Provide the (x, y) coordinate of the cell's center where the given text is located.  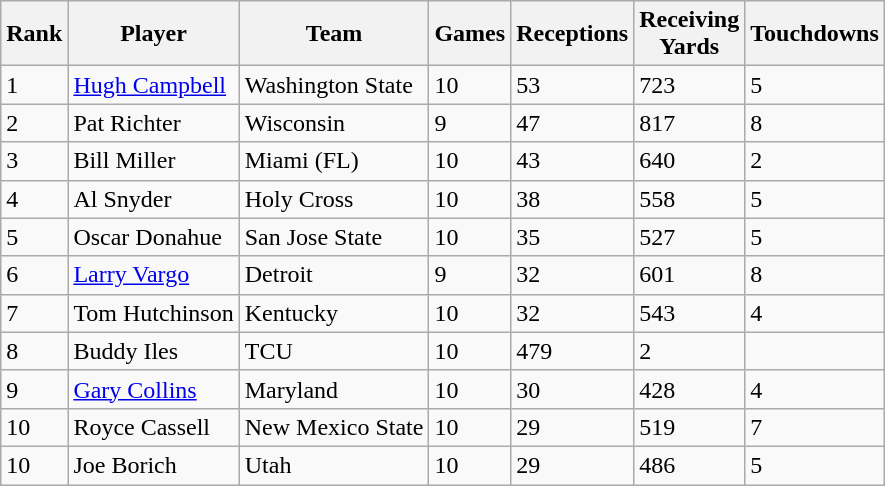
Touchdowns (815, 34)
New Mexico State (334, 427)
San Jose State (334, 237)
ReceivingYards (690, 34)
558 (690, 199)
Royce Cassell (154, 427)
Holy Cross (334, 199)
30 (572, 389)
428 (690, 389)
Bill Miller (154, 161)
Player (154, 34)
47 (572, 123)
Utah (334, 465)
Team (334, 34)
Receptions (572, 34)
Oscar Donahue (154, 237)
Wisconsin (334, 123)
35 (572, 237)
43 (572, 161)
Joe Borich (154, 465)
38 (572, 199)
Kentucky (334, 313)
Pat Richter (154, 123)
Washington State (334, 85)
Buddy Iles (154, 351)
6 (34, 275)
817 (690, 123)
640 (690, 161)
Rank (34, 34)
601 (690, 275)
Larry Vargo (154, 275)
Maryland (334, 389)
Games (470, 34)
TCU (334, 351)
Miami (FL) (334, 161)
Detroit (334, 275)
479 (572, 351)
Gary Collins (154, 389)
527 (690, 237)
Tom Hutchinson (154, 313)
543 (690, 313)
3 (34, 161)
53 (572, 85)
1 (34, 85)
486 (690, 465)
Al Snyder (154, 199)
519 (690, 427)
Hugh Campbell (154, 85)
723 (690, 85)
